Determine the [X, Y] coordinate at the center of the cell enclosing the given text.  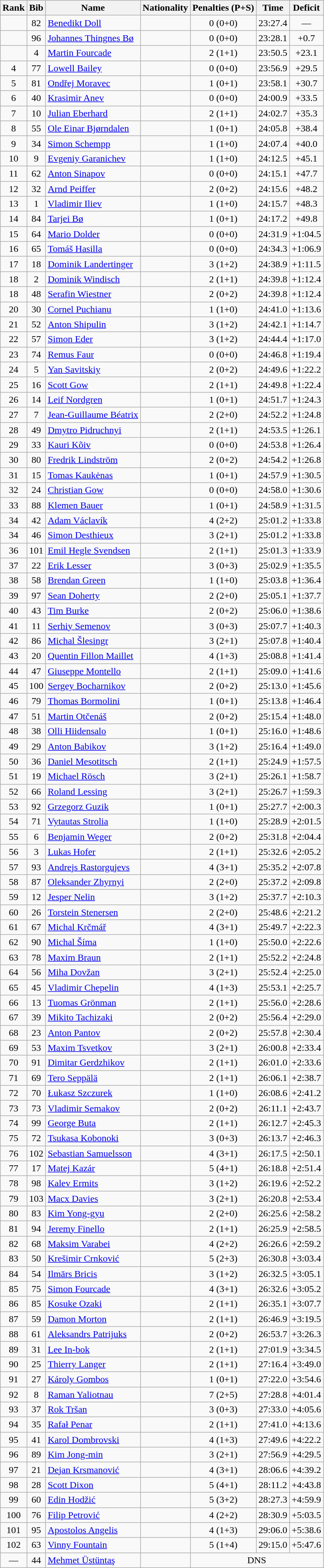
25:52.2 [273, 957]
Olli Hiidensalo [93, 731]
26:01.0 [273, 1063]
25:03.8 [273, 580]
+2:24.8 [307, 957]
25:05.1 [273, 596]
Michael Rösch [93, 776]
George Buta [93, 1123]
+1:22.2 [307, 369]
+2:58.2 [307, 1214]
+1:06.9 [307, 249]
Deficit [307, 8]
26:18.8 [273, 1168]
+1:30.6 [307, 490]
24:17.2 [273, 219]
Kalev Ermits [93, 1184]
25:06.0 [273, 611]
24:49.6 [273, 369]
Maxim Tsvetkov [93, 1048]
Tsukasa Kobonoki [93, 1138]
Jean-Guillaume Béatrix [93, 415]
+2:25.0 [307, 972]
24:38.9 [273, 264]
+2:33.6 [307, 1063]
+2:09.8 [307, 882]
+2:21.2 [307, 912]
24:34.3 [273, 249]
26:32.6 [273, 1289]
Aleksandrs Patrijuks [93, 1334]
27:41.0 [273, 1425]
Ole Einar Bjørndalen [93, 128]
Matej Kazár [93, 1168]
+1:38.6 [307, 611]
+2:00.3 [307, 807]
27:22.0 [273, 1379]
29:15.0 [273, 1545]
Serhiy Semenov [93, 626]
Vladimir Semakov [93, 1108]
Kim Jong-min [93, 1455]
Tero Seppälä [93, 1078]
Łukasz Szczurek [93, 1093]
Christian Gow [93, 490]
27:01.9 [273, 1349]
+48.2 [307, 189]
25:28.9 [273, 822]
+35.3 [307, 113]
Bib [36, 8]
24:05.8 [273, 128]
Michal Krčmář [93, 927]
Anton Pantov [93, 1033]
25:09.0 [273, 671]
26:11.1 [273, 1108]
25:37.7 [273, 897]
5 (2+3) [223, 1259]
+1:11.5 [307, 264]
+1:17.0 [307, 339]
+4:13.6 [307, 1425]
26:08.6 [273, 1093]
25:52.4 [273, 972]
+2:51.4 [307, 1168]
+48.3 [307, 204]
+1:26.1 [307, 430]
+3:05.1 [307, 1274]
+2:53.4 [307, 1199]
24:58.0 [273, 490]
27:49.6 [273, 1440]
+1:24.3 [307, 400]
Vladimir Chepelin [93, 988]
Oleksander Zhyrnyi [93, 882]
Edin Hodžić [93, 1500]
24:49.8 [273, 384]
+2:30.4 [307, 1033]
+2:22.3 [307, 927]
Scott Gow [93, 384]
26:12.7 [273, 1123]
+5:47.6 [307, 1545]
Julian Eberhard [93, 113]
23:58.1 [273, 83]
Mikito Tachizaki [93, 1018]
25:49.7 [273, 927]
24:53.5 [273, 430]
Scott Dixon [93, 1485]
Simon Fourcade [93, 1289]
+23.1 [307, 53]
+30.7 [307, 83]
1 [36, 204]
26:32.5 [273, 1274]
+1:45.6 [307, 686]
Simon Schempp [93, 143]
Yan Savitskiy [93, 369]
+1:48.0 [307, 716]
+33.5 [307, 98]
Torstein Stenersen [93, 912]
+1:33.9 [307, 550]
+1:41.4 [307, 656]
Martin Fourcade [93, 53]
+1:41.6 [307, 671]
25:26.7 [273, 792]
5 (1+4) [223, 1545]
+2:45.3 [307, 1123]
Martin Otčenáš [93, 716]
DNS [257, 1560]
+2:05.2 [307, 852]
+3:03.4 [307, 1259]
+1:59.3 [307, 792]
Adam Václavík [93, 520]
Name [93, 8]
25:13.8 [273, 701]
28:06.6 [273, 1470]
24:02.7 [273, 113]
Anton Shipulin [93, 324]
27:28.8 [273, 1394]
25:08.8 [273, 656]
Quentin Fillon Maillet [93, 656]
27:56.9 [273, 1455]
25:48.6 [273, 912]
Tarjei Bø [93, 219]
Anton Sinapov [93, 173]
+40.0 [307, 143]
Raman Yaliotnau [93, 1394]
Leif Nordgren [93, 400]
+29.5 [307, 68]
+1:04.5 [307, 234]
+4:05.6 [307, 1410]
+45.1 [307, 158]
Vytautas Strolia [93, 822]
Cornel Puchianu [93, 309]
24:07.4 [273, 143]
+3:05.2 [307, 1289]
103 [36, 1199]
2 [36, 279]
25:15.4 [273, 716]
24:58.9 [273, 505]
+2:04.4 [307, 837]
Michal Šlesingr [93, 641]
Kim Yong-gyu [93, 1214]
+1:49.0 [307, 746]
Miha Dovžan [93, 972]
+5:38.6 [307, 1530]
+3:19.5 [307, 1319]
25:53.1 [273, 988]
Remus Faur [93, 354]
Sergey Bocharnikov [93, 686]
23:50.5 [273, 53]
24:41.0 [273, 309]
26:19.6 [273, 1184]
Mario Dolder [93, 234]
Apostolos Angelis [93, 1530]
25:32.6 [273, 852]
24:53.8 [273, 445]
+2:29.0 [307, 1018]
24:15.7 [273, 204]
Rafał Penar [93, 1425]
28:11.2 [273, 1485]
26:20.8 [273, 1199]
+1:46.4 [307, 701]
24:12.5 [273, 158]
25:24.9 [273, 761]
26:00.8 [273, 1048]
25:27.7 [273, 807]
25:56.4 [273, 1018]
25:07.8 [273, 641]
Daniel Mesotitsch [93, 761]
+2:59.2 [307, 1244]
28:27.3 [273, 1500]
Jeremy Finello [93, 1229]
+1:24.8 [307, 415]
+1:35.5 [307, 565]
+1:13.6 [307, 309]
+38.4 [307, 128]
+3:49.0 [307, 1364]
Simon Eder [93, 339]
+1:30.5 [307, 475]
+2:41.2 [307, 1093]
24:51.7 [273, 400]
+1:26.4 [307, 445]
26:26.6 [273, 1244]
+1:37.7 [307, 596]
Serafin Wiestner [93, 294]
25:37.2 [273, 882]
Thierry Langer [93, 1364]
26:17.5 [273, 1153]
+2:43.7 [307, 1108]
+2:25.7 [307, 988]
+1:26.8 [307, 460]
+3:34.5 [307, 1349]
+4:43.8 [307, 1485]
Giuseppe Montello [93, 671]
+2:28.6 [307, 1003]
7 (2+5) [223, 1394]
+1:40.4 [307, 641]
Time [273, 8]
Lee In-bok [93, 1349]
26:13.7 [273, 1138]
Arnd Peiffer [93, 189]
Rank [13, 8]
Nationality [166, 8]
Sebastian Samuelsson [93, 1153]
Benjamin Weger [93, 837]
24:15.1 [273, 173]
+49.8 [307, 219]
Benedikt Doll [93, 23]
Tim Burke [93, 611]
35 [36, 1425]
24:31.9 [273, 234]
Vladimir Iliev [93, 204]
25:07.7 [273, 626]
Evgeniy Garanichev [93, 158]
Klemen Bauer [93, 505]
Fredrik Lindström [93, 460]
+1:36.4 [307, 580]
25:57.8 [273, 1033]
+4:22.2 [307, 1440]
Jesper Nelin [93, 897]
Grzegorz Guzik [93, 807]
+2:50.1 [307, 1153]
+2:07.8 [307, 867]
+1:58.7 [307, 776]
Anton Babikov [93, 746]
Tomáš Hasilla [93, 249]
25:16.0 [273, 731]
Mehmet Üstüntaş [93, 1560]
Dejan Krsmanović [93, 1470]
23:56.9 [273, 68]
Kauri Kõiv [93, 445]
+1:19.4 [307, 354]
Macx Davies [93, 1199]
Andrejs Rastorgujevs [93, 867]
26:53.7 [273, 1334]
+1:40.3 [307, 626]
Dominik Landertinger [93, 264]
+3:07.7 [307, 1304]
+0.7 [307, 38]
+2:33.4 [307, 1048]
Ondřej Moravec [93, 83]
Tomas Kaukėnas [93, 475]
Rok Tršan [93, 1410]
+2:10.3 [307, 897]
+2:52.2 [307, 1184]
24:54.2 [273, 460]
25:56.0 [273, 1003]
+1:14.7 [307, 324]
5 (3+2) [223, 1500]
24:52.2 [273, 415]
Vinny Fountain [93, 1545]
Karol Dombrovski [93, 1440]
+1:48.6 [307, 731]
Johannes Thingnes Bø [93, 38]
29:06.0 [273, 1530]
+2:22.6 [307, 942]
25:16.4 [273, 746]
23:28.1 [273, 38]
+2:58.5 [307, 1229]
Thomas Bormolini [93, 701]
25:02.9 [273, 565]
27:16.4 [273, 1364]
Ilmārs Bricis [93, 1274]
26:35.1 [273, 1304]
+4:29.5 [307, 1455]
+1:31.5 [307, 505]
25:26.1 [273, 776]
26:25.9 [273, 1229]
26:30.8 [273, 1259]
+4:01.4 [307, 1394]
24:15.6 [273, 189]
Maksim Varabei [93, 1244]
Damon Morton [93, 1319]
Krešimir Crnković [93, 1259]
Dmytro Pidruchnyi [93, 430]
24:00.9 [273, 98]
+5:03.5 [307, 1515]
24:46.8 [273, 354]
Kosuke Ozaki [93, 1304]
28:30.9 [273, 1515]
+1:57.5 [307, 761]
25:13.0 [273, 686]
19 [36, 776]
3 [36, 852]
27:33.0 [273, 1410]
Michal Šíma [93, 942]
+2:38.7 [307, 1078]
25:50.0 [273, 942]
Lukas Hofer [93, 852]
Dimitar Gerdzhikov [93, 1063]
Maxim Braun [93, 957]
24:42.1 [273, 324]
Filip Petrović [93, 1515]
24:44.4 [273, 339]
+2:01.5 [307, 822]
+4:59.9 [307, 1500]
Károly Gombos [93, 1379]
Sean Doherty [93, 596]
+3:26.3 [307, 1334]
+4:39.2 [307, 1470]
Krasimir Anev [93, 98]
25:01.3 [273, 550]
24:57.9 [273, 475]
+47.7 [307, 173]
Erik Lesser [93, 565]
25:35.2 [273, 867]
Roland Lessing [93, 792]
+3:54.6 [307, 1379]
Emil Hegle Svendsen [93, 550]
25:31.8 [273, 837]
+1:22.4 [307, 384]
26:06.1 [273, 1078]
Lowell Bailey [93, 68]
Penalties (P+S) [223, 8]
23:27.4 [273, 23]
Tuomas Grönman [93, 1003]
Simon Desthieux [93, 535]
26:25.6 [273, 1214]
26:46.9 [273, 1319]
Dominik Windisch [93, 279]
Brendan Green [93, 580]
+2:46.3 [307, 1138]
